Output the [x, y] coordinate of the center of the cell containing the given text.  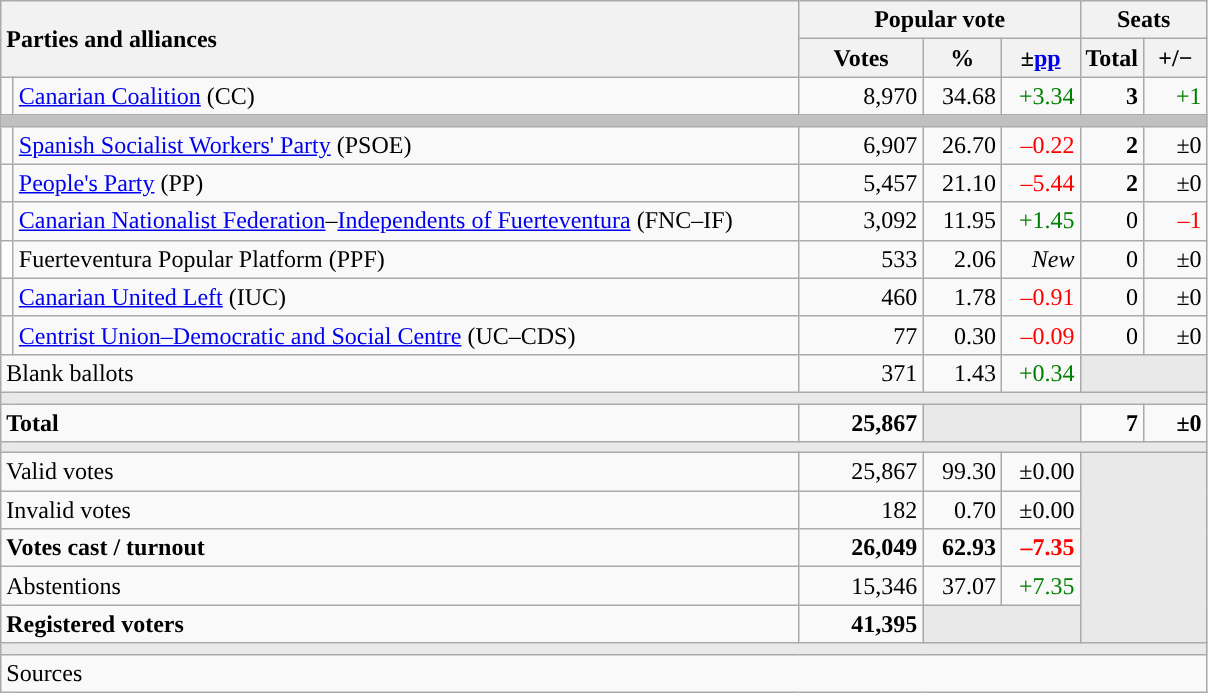
34.68 [962, 96]
+1.45 [1040, 221]
+7.35 [1040, 586]
+1 [1176, 96]
Sources [604, 673]
–0.09 [1040, 335]
% [962, 58]
0.30 [962, 335]
11.95 [962, 221]
371 [861, 373]
Seats [1144, 20]
Blank ballots [400, 373]
People's Party (PP) [406, 183]
Valid votes [400, 472]
77 [861, 335]
533 [861, 259]
–0.22 [1040, 145]
0.70 [962, 510]
–0.91 [1040, 297]
26,049 [861, 548]
1.78 [962, 297]
8,970 [861, 96]
460 [861, 297]
Canarian United Left (IUC) [406, 297]
±pp [1040, 58]
+/− [1176, 58]
–1 [1176, 221]
3 [1112, 96]
15,346 [861, 586]
7 [1112, 423]
Invalid votes [400, 510]
Centrist Union–Democratic and Social Centre (UC–CDS) [406, 335]
5,457 [861, 183]
–5.44 [1040, 183]
–7.35 [1040, 548]
41,395 [861, 624]
21.10 [962, 183]
Parties and alliances [400, 39]
6,907 [861, 145]
Popular vote [940, 20]
Registered voters [400, 624]
62.93 [962, 548]
37.07 [962, 586]
Votes cast / turnout [400, 548]
99.30 [962, 472]
1.43 [962, 373]
3,092 [861, 221]
26.70 [962, 145]
+0.34 [1040, 373]
Spanish Socialist Workers' Party (PSOE) [406, 145]
2.06 [962, 259]
182 [861, 510]
New [1040, 259]
Fuerteventura Popular Platform (PPF) [406, 259]
Votes [861, 58]
Abstentions [400, 586]
+3.34 [1040, 96]
Canarian Coalition (CC) [406, 96]
Canarian Nationalist Federation–Independents of Fuerteventura (FNC–IF) [406, 221]
